Detect which cell encompasses the target text, then output its [X, Y] center coordinate. 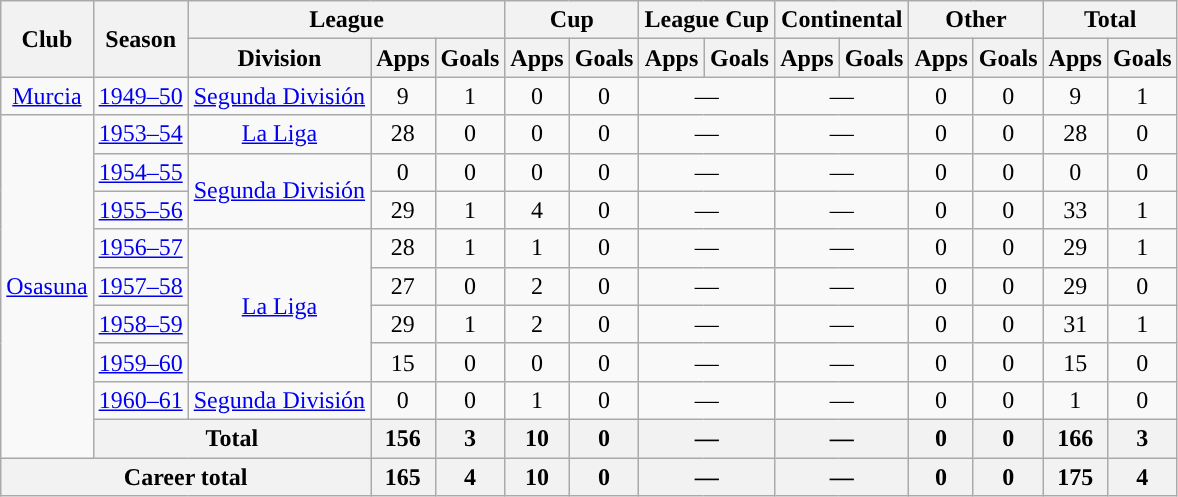
League [346, 20]
1959–60 [140, 362]
156 [403, 438]
Division [279, 58]
33 [1075, 210]
Career total [186, 477]
1958–59 [140, 324]
165 [403, 477]
Season [140, 39]
Murcia [47, 96]
Osasuna [47, 286]
27 [403, 286]
Continental [842, 20]
Club [47, 39]
166 [1075, 438]
1960–61 [140, 400]
League Cup [707, 20]
1954–55 [140, 172]
1949–50 [140, 96]
1957–58 [140, 286]
31 [1075, 324]
1953–54 [140, 134]
Cup [572, 20]
Other [976, 20]
1956–57 [140, 248]
175 [1075, 477]
1955–56 [140, 210]
